Scan for the cell matching the given text and deliver its [x, y] coordinate at center. 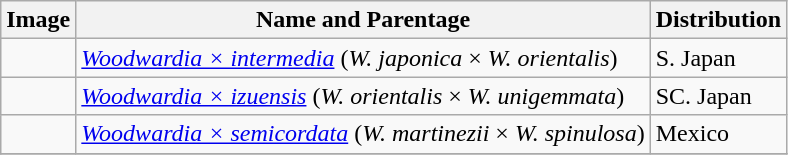
Woodwardia × semicordata (W. martinezii × W. spinulosa) [363, 134]
Woodwardia × intermedia (W. japonica × W. orientalis) [363, 58]
Name and Parentage [363, 20]
Image [38, 20]
Woodwardia × izuensis (W. orientalis × W. unigemmata) [363, 96]
Mexico [718, 134]
SC. Japan [718, 96]
S. Japan [718, 58]
Distribution [718, 20]
